For the text-containing cell, return its midpoint in [x, y] coordinate format. 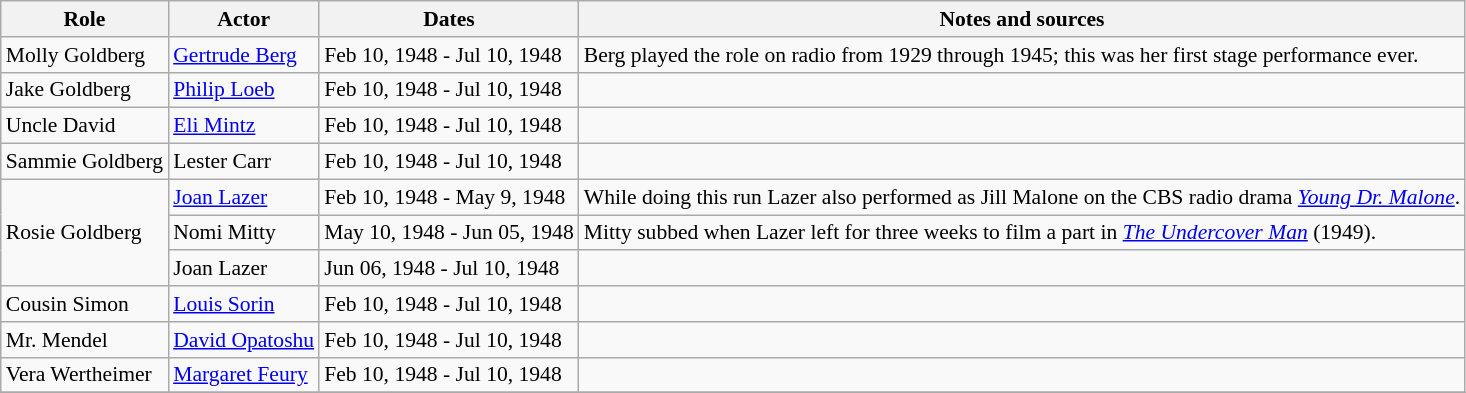
Molly Goldberg [84, 55]
While doing this run Lazer also performed as Jill Malone on the CBS radio drama Young Dr. Malone. [1022, 197]
Eli Mintz [244, 126]
Notes and sources [1022, 19]
Nomi Mitty [244, 233]
Feb 10, 1948 - May 9, 1948 [449, 197]
Jake Goldberg [84, 90]
Margaret Feury [244, 375]
Actor [244, 19]
Sammie Goldberg [84, 162]
Rosie Goldberg [84, 232]
Berg played the role on radio from 1929 through 1945; this was her first stage performance ever. [1022, 55]
Philip Loeb [244, 90]
Uncle David [84, 126]
Gertrude Berg [244, 55]
Mitty subbed when Lazer left for three weeks to film a part in The Undercover Man (1949). [1022, 233]
Louis Sorin [244, 304]
Cousin Simon [84, 304]
Mr. Mendel [84, 340]
Vera Wertheimer [84, 375]
Lester Carr [244, 162]
Role [84, 19]
Jun 06, 1948 - Jul 10, 1948 [449, 269]
David Opatoshu [244, 340]
Dates [449, 19]
May 10, 1948 - Jun 05, 1948 [449, 233]
